Return the (x, y) coordinate for the center point of the cell that contains the specified text.  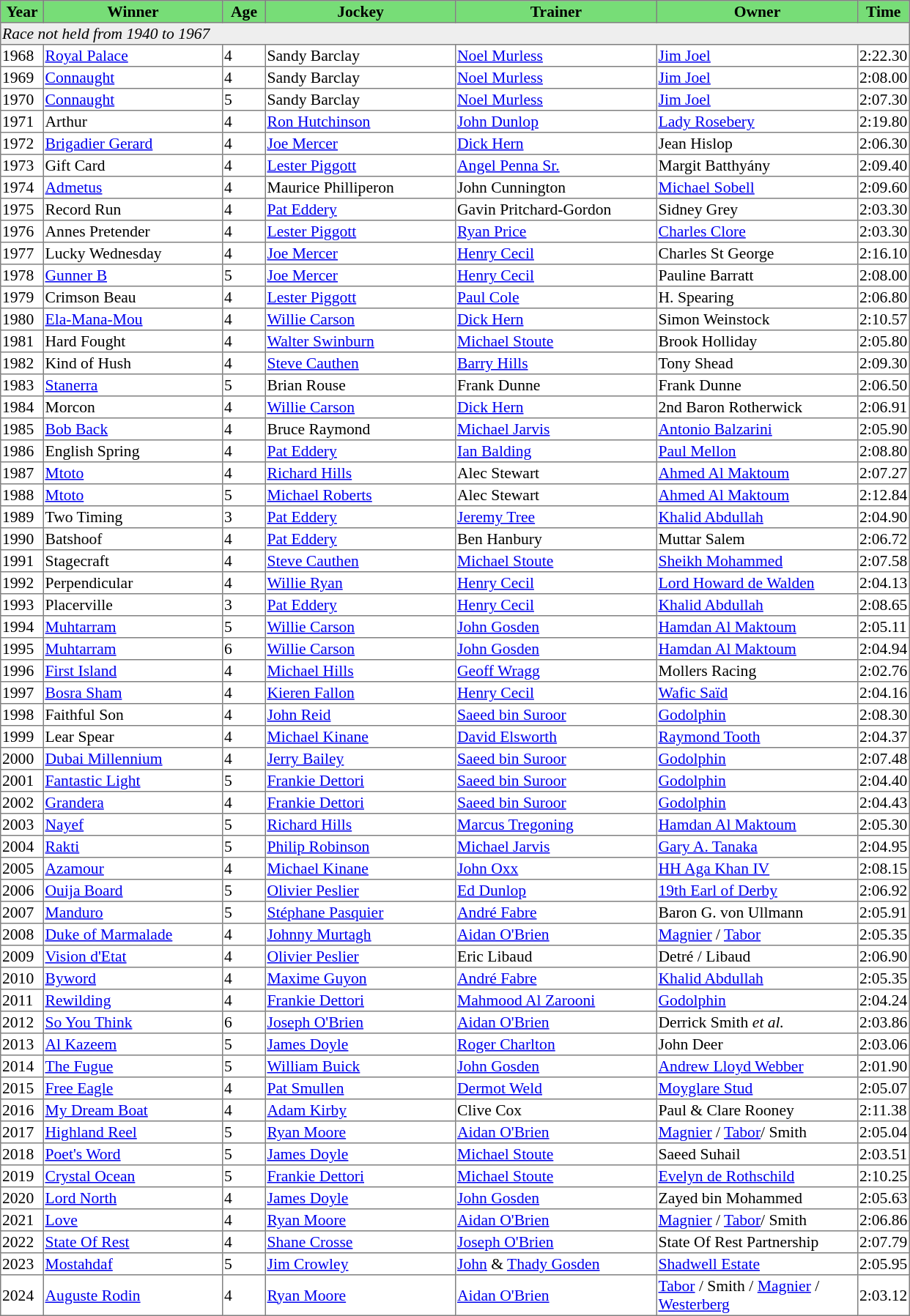
2:04.40 (884, 781)
2:06.91 (884, 407)
2:04.90 (884, 517)
Maxime Guyon (360, 978)
Sidney Grey (757, 209)
Year (22, 12)
Love (133, 1220)
The Fugue (133, 1066)
2000 (22, 759)
Roger Charlton (556, 1044)
Barry Hills (556, 363)
Paul Mellon (757, 451)
Saeed Suhail (757, 1154)
2:19.80 (884, 122)
1982 (22, 363)
2022 (22, 1242)
So You Think (133, 1022)
Record Run (133, 209)
2017 (22, 1132)
2:06.30 (884, 144)
Age (244, 12)
2:06.72 (884, 539)
Pat Smullen (360, 1088)
Michael Sobell (757, 187)
2:04.13 (884, 583)
Lord North (133, 1198)
Tony Shead (757, 363)
Kieren Fallon (360, 693)
2020 (22, 1198)
Mahmood Al Zarooni (556, 1000)
Margit Batthyány (757, 166)
2:05.95 (884, 1264)
Mostahdaf (133, 1264)
2:05.30 (884, 825)
Arthur (133, 122)
2:05.80 (884, 341)
State Of Rest (133, 1242)
Byword (133, 978)
2004 (22, 847)
2005 (22, 869)
Michael Hills (360, 671)
John Reid (360, 715)
2:01.90 (884, 1066)
2:08.65 (884, 605)
1969 (22, 78)
Jerry Bailey (360, 759)
Admetus (133, 187)
Sheikh Mohammed (757, 561)
2019 (22, 1176)
2007 (22, 912)
Bosra Sham (133, 693)
2:07.79 (884, 1242)
Two Timing (133, 517)
2:06.50 (884, 385)
2:16.10 (884, 253)
2023 (22, 1264)
2:04.95 (884, 847)
Jean Hislop (757, 144)
Angel Penna Sr. (556, 166)
1978 (22, 275)
1973 (22, 166)
English Spring (133, 451)
Charles St George (757, 253)
Jeremy Tree (556, 517)
Marcus Tregoning (556, 825)
Crystal Ocean (133, 1176)
Kind of Hush (133, 363)
Duke of Marmalade (133, 934)
Michael Roberts (360, 495)
1968 (22, 56)
2011 (22, 1000)
1970 (22, 100)
Nayef (133, 825)
2018 (22, 1154)
Gift Card (133, 166)
2:07.58 (884, 561)
Trainer (556, 12)
Placerville (133, 605)
Rakti (133, 847)
Perpendicular (133, 583)
Brian Rouse (360, 385)
2:05.07 (884, 1088)
Auguste Rodin (133, 1295)
Walter Swinburn (360, 341)
Ouija Board (133, 891)
Ben Hanbury (556, 539)
Fantastic Light (133, 781)
Bruce Raymond (360, 429)
Annes Pretender (133, 231)
David Elsworth (556, 737)
Baron G. von Ullmann (757, 912)
2024 (22, 1295)
2:05.63 (884, 1198)
Detré / Libaud (757, 956)
Brook Holliday (757, 341)
Adam Kirby (360, 1110)
2:05.11 (884, 627)
Pauline Barratt (757, 275)
2:08.30 (884, 715)
1985 (22, 429)
Zayed bin Mohammed (757, 1198)
John & Thady Gosden (556, 1264)
Andrew Lloyd Webber (757, 1066)
2:02.76 (884, 671)
2:12.84 (884, 495)
Gunner B (133, 275)
Muttar Salem (757, 539)
2:10.25 (884, 1176)
Faithful Son (133, 715)
Batshoof (133, 539)
Azamour (133, 869)
Simon Weinstock (757, 319)
1979 (22, 297)
2:04.43 (884, 803)
William Buick (360, 1066)
Gavin Pritchard-Gordon (556, 209)
1984 (22, 407)
1987 (22, 473)
John Dunlop (556, 122)
2:06.86 (884, 1220)
Shane Crosse (360, 1242)
1981 (22, 341)
2002 (22, 803)
Philip Robinson (360, 847)
John Cunnington (556, 187)
Paul Cole (556, 297)
2001 (22, 781)
1986 (22, 451)
1995 (22, 649)
Evelyn de Rothschild (757, 1176)
1988 (22, 495)
2:05.90 (884, 429)
Jim Crowley (360, 1264)
Ela-Mana-Mou (133, 319)
Derrick Smith et al. (757, 1022)
2:09.30 (884, 363)
2:09.60 (884, 187)
1989 (22, 517)
2:22.30 (884, 56)
2:06.90 (884, 956)
2015 (22, 1088)
Johnny Murtagh (360, 934)
Charles Clore (757, 231)
2:09.40 (884, 166)
Poet's Word (133, 1154)
2nd Baron Rotherwick (757, 407)
Maurice Philliperon (360, 187)
Stanerra (133, 385)
Paul & Clare Rooney (757, 1110)
Eric Libaud (556, 956)
Lady Rosebery (757, 122)
Moyglare Stud (757, 1088)
Lord Howard de Walden (757, 583)
Lucky Wednesday (133, 253)
Ron Hutchinson (360, 122)
Morcon (133, 407)
2:07.27 (884, 473)
Vision d'Etat (133, 956)
Ryan Price (556, 231)
1974 (22, 187)
2:06.92 (884, 891)
Stagecraft (133, 561)
2:05.91 (884, 912)
Shadwell Estate (757, 1264)
1998 (22, 715)
1980 (22, 319)
2:08.15 (884, 869)
Highland Reel (133, 1132)
19th Earl of Derby (757, 891)
1972 (22, 144)
2016 (22, 1110)
Free Eagle (133, 1088)
Hard Fought (133, 341)
Brigadier Gerard (133, 144)
2:08.80 (884, 451)
Crimson Beau (133, 297)
2008 (22, 934)
Owner (757, 12)
2:03.06 (884, 1044)
Race not held from 1940 to 1967 (455, 34)
1971 (22, 122)
2021 (22, 1220)
1997 (22, 693)
Gary A. Tanaka (757, 847)
Magnier / Tabor (757, 934)
Ed Dunlop (556, 891)
My Dream Boat (133, 1110)
2003 (22, 825)
HH Aga Khan IV (757, 869)
2:11.38 (884, 1110)
Manduro (133, 912)
2:04.94 (884, 649)
Stéphane Pasquier (360, 912)
Time (884, 12)
Bob Back (133, 429)
1996 (22, 671)
Mollers Racing (757, 671)
2:07.48 (884, 759)
Willie Ryan (360, 583)
1994 (22, 627)
Al Kazeem (133, 1044)
2:03.51 (884, 1154)
2014 (22, 1066)
2:06.80 (884, 297)
2:04.37 (884, 737)
1992 (22, 583)
2:10.57 (884, 319)
Geoff Wragg (556, 671)
1975 (22, 209)
Dermot Weld (556, 1088)
Clive Cox (556, 1110)
2010 (22, 978)
1977 (22, 253)
Dubai Millennium (133, 759)
Jockey (360, 12)
2006 (22, 891)
John Deer (757, 1044)
Ian Balding (556, 451)
Grandera (133, 803)
Wafic Saïd (757, 693)
2009 (22, 956)
2012 (22, 1022)
State Of Rest Partnership (757, 1242)
2:03.86 (884, 1022)
2:05.04 (884, 1132)
John Oxx (556, 869)
Winner (133, 12)
Rewilding (133, 1000)
2:04.24 (884, 1000)
2:07.30 (884, 100)
1983 (22, 385)
2:04.16 (884, 693)
2013 (22, 1044)
First Island (133, 671)
Tabor / Smith / Magnier / Westerberg (757, 1295)
Antonio Balzarini (757, 429)
H. Spearing (757, 297)
1991 (22, 561)
1990 (22, 539)
1993 (22, 605)
1976 (22, 231)
Raymond Tooth (757, 737)
Lear Spear (133, 737)
1999 (22, 737)
Royal Palace (133, 56)
2:03.12 (884, 1295)
